Pinpoint the cell where the given text exists, returning its (x, y) midpoint coordinate. 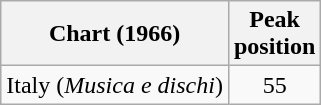
Chart (1966) (115, 34)
55 (274, 85)
Italy (Musica e dischi) (115, 85)
Peakposition (274, 34)
